Search for the cell housing the specified text and yield its [x, y] center coordinate. 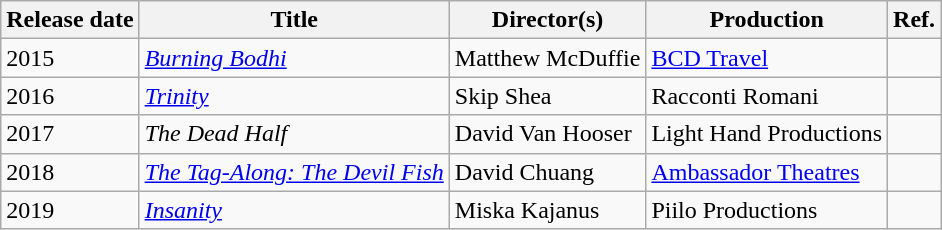
Piilo Productions [767, 210]
Title [294, 20]
BCD Travel [767, 58]
Director(s) [548, 20]
2015 [70, 58]
Burning Bodhi [294, 58]
Skip Shea [548, 96]
Ambassador Theatres [767, 172]
2018 [70, 172]
The Tag-Along: The Devil Fish [294, 172]
Trinity [294, 96]
David Chuang [548, 172]
Release date [70, 20]
Light Hand Productions [767, 134]
The Dead Half [294, 134]
Matthew McDuffie [548, 58]
Racconti Romani [767, 96]
Insanity [294, 210]
2016 [70, 96]
Ref. [914, 20]
Production [767, 20]
2019 [70, 210]
Miska Kajanus [548, 210]
2017 [70, 134]
David Van Hooser [548, 134]
